Identify which cell holds the provided text, then report its [X, Y] central coordinate. 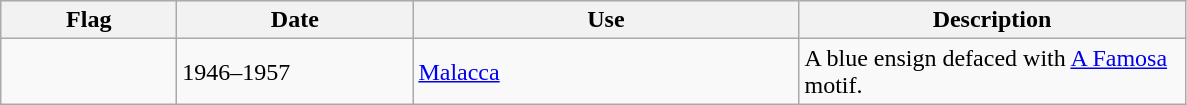
Flag [89, 20]
Use [606, 20]
Malacca [606, 72]
A blue ensign defaced with A Famosa motif. [992, 72]
Description [992, 20]
Date [295, 20]
1946–1957 [295, 72]
